Capture the cell that displays the provided text and extract its (X, Y) central coordinate. 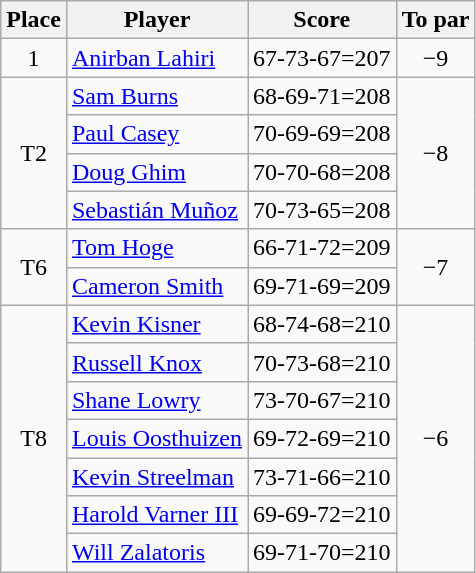
Kevin Streelman (156, 477)
T2 (34, 153)
T8 (34, 438)
66-71-72=209 (322, 248)
Shane Lowry (156, 400)
−7 (436, 267)
Louis Oosthuizen (156, 438)
70-73-68=210 (322, 362)
Russell Knox (156, 362)
68-74-68=210 (322, 324)
69-71-70=210 (322, 553)
Harold Varner III (156, 515)
Player (156, 20)
Sam Burns (156, 96)
69-69-72=210 (322, 515)
−9 (436, 58)
67-73-67=207 (322, 58)
68-69-71=208 (322, 96)
70-69-69=208 (322, 134)
1 (34, 58)
Score (322, 20)
−8 (436, 153)
Doug Ghim (156, 172)
70-73-65=208 (322, 210)
−6 (436, 438)
Kevin Kisner (156, 324)
69-71-69=209 (322, 286)
Tom Hoge (156, 248)
Paul Casey (156, 134)
T6 (34, 267)
69-72-69=210 (322, 438)
Will Zalatoris (156, 553)
73-70-67=210 (322, 400)
Cameron Smith (156, 286)
70-70-68=208 (322, 172)
To par (436, 20)
Sebastián Muñoz (156, 210)
Place (34, 20)
73-71-66=210 (322, 477)
Anirban Lahiri (156, 58)
